Return [x, y] of the center of cell containing provided text 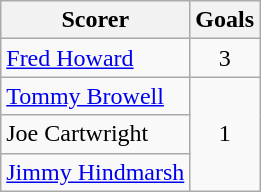
Tommy Browell [96, 96]
Goals [225, 20]
Joe Cartwright [96, 134]
Scorer [96, 20]
1 [225, 134]
Fred Howard [96, 58]
3 [225, 58]
Jimmy Hindmarsh [96, 172]
